Search for the cell housing the specified text and yield its (x, y) center coordinate. 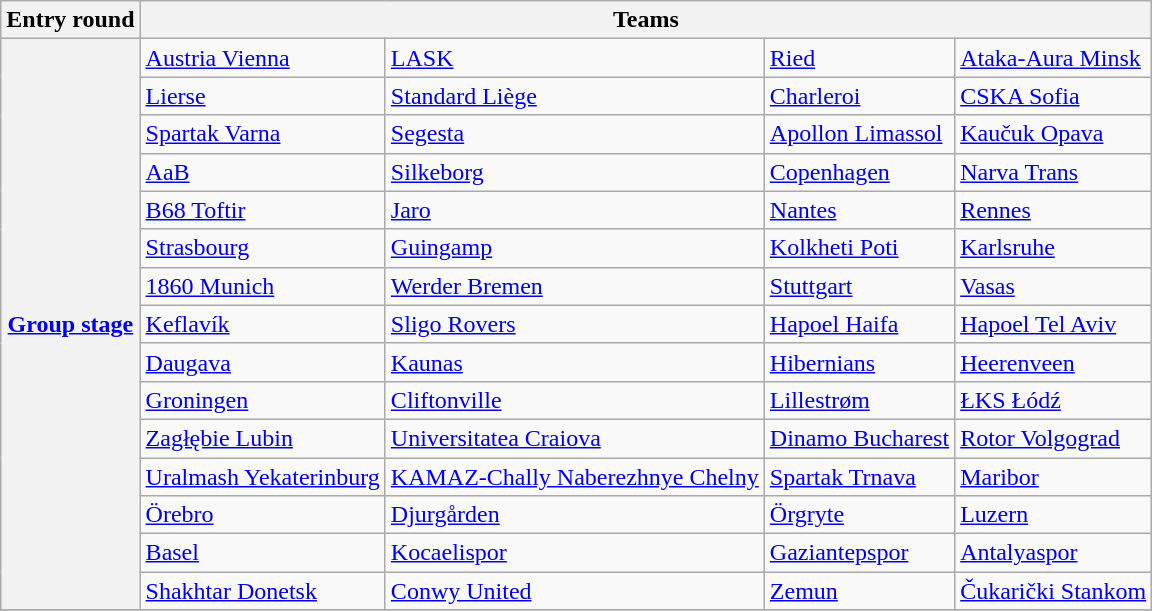
Groningen (262, 400)
Strasbourg (262, 248)
Örebro (262, 515)
Group stage (70, 324)
Zagłębie Lubin (262, 438)
Silkeborg (574, 172)
Stuttgart (859, 286)
Universitatea Craiova (574, 438)
Austria Vienna (262, 58)
Kocaelispor (574, 553)
Segesta (574, 134)
Maribor (1054, 477)
Karlsruhe (1054, 248)
Örgryte (859, 515)
LASK (574, 58)
Spartak Varna (262, 134)
AaB (262, 172)
Heerenveen (1054, 362)
Hapoel Haifa (859, 324)
Ataka-Aura Minsk (1054, 58)
Standard Liège (574, 96)
Entry round (70, 20)
Luzern (1054, 515)
Rotor Volgograd (1054, 438)
Kaunas (574, 362)
Hibernians (859, 362)
Apollon Limassol (859, 134)
ŁKS Łódź (1054, 400)
Kolkheti Poti (859, 248)
Teams (646, 20)
Čukarički Stankom (1054, 591)
Lierse (262, 96)
B68 Toftir (262, 210)
Copenhagen (859, 172)
1860 Munich (262, 286)
Cliftonville (574, 400)
Gaziantepspor (859, 553)
Basel (262, 553)
Kaučuk Opava (1054, 134)
Narva Trans (1054, 172)
Jaro (574, 210)
Keflavík (262, 324)
Charleroi (859, 96)
Vasas (1054, 286)
Nantes (859, 210)
Hapoel Tel Aviv (1054, 324)
Werder Bremen (574, 286)
Antalyaspor (1054, 553)
Conwy United (574, 591)
Spartak Trnava (859, 477)
Shakhtar Donetsk (262, 591)
Uralmash Yekaterinburg (262, 477)
Djurgården (574, 515)
Guingamp (574, 248)
Zemun (859, 591)
KAMAZ-Chally Naberezhnye Chelny (574, 477)
Daugava (262, 362)
Ried (859, 58)
CSKA Sofia (1054, 96)
Rennes (1054, 210)
Sligo Rovers (574, 324)
Dinamo Bucharest (859, 438)
Lillestrøm (859, 400)
